For the text-containing cell, return its midpoint in [x, y] coordinate format. 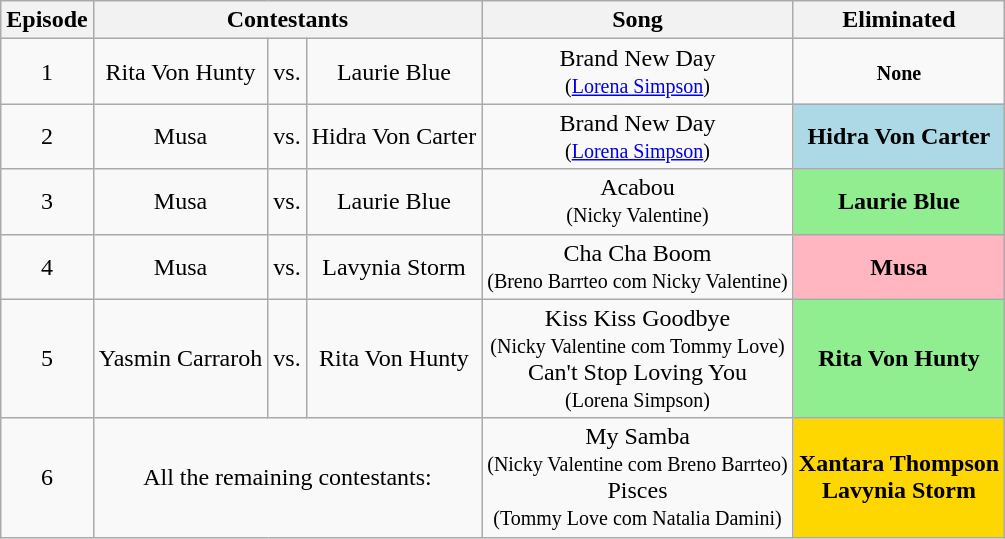
Contestants [287, 20]
5 [47, 358]
All the remaining contestants: [287, 478]
Acabou(Nicky Valentine) [638, 202]
Xantara ThompsonLavynia Storm [898, 478]
Eliminated [898, 20]
2 [47, 136]
4 [47, 266]
Kiss Kiss Goodbye(Nicky Valentine com Tommy Love) Can't Stop Loving You(Lorena Simpson) [638, 358]
Cha Cha Boom(Breno Barrteo com Nicky Valentine) [638, 266]
Lavynia Storm [394, 266]
6 [47, 478]
Episode [47, 20]
Yasmin Carraroh [180, 358]
1 [47, 72]
3 [47, 202]
None [898, 72]
Song [638, 20]
My Samba(Nicky Valentine com Breno Barrteo)Pisces(Tommy Love com Natalia Damini) [638, 478]
